Return the (X, Y) coordinate for the center point of the cell that contains the specified text.  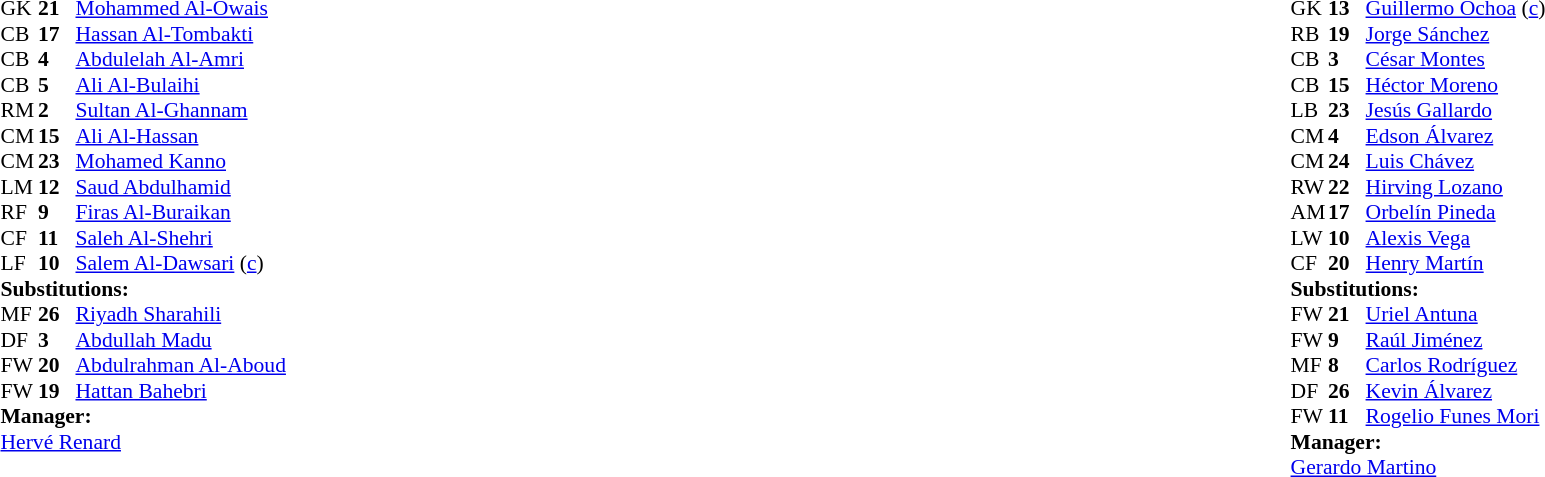
Firas Al-Buraikan (181, 213)
22 (1347, 187)
24 (1347, 161)
LB (1310, 111)
Abdulelah Al-Amri (181, 59)
Ali Al-Hassan (181, 136)
LF (19, 263)
Manager: (142, 417)
AM (1310, 213)
Mohamed Kanno (181, 161)
RM (19, 111)
RF (19, 213)
Riyadh Sharahili (181, 315)
Hervé Renard (142, 442)
Hattan Bahebri (181, 391)
Abdullah Madu (181, 340)
Sultan Al-Ghannam (181, 111)
Saud Abdulhamid (181, 187)
RB (1310, 34)
LM (19, 187)
Ali Al-Bulaihi (181, 85)
12 (57, 187)
Salem Al-Dawsari (c) (181, 263)
2 (57, 111)
Hassan Al-Tombakti (181, 34)
Saleh Al-Shehri (181, 238)
Substitutions: (142, 289)
8 (1347, 365)
5 (57, 85)
Abdulrahman Al-Aboud (181, 365)
21 (1347, 315)
RW (1310, 187)
LW (1310, 238)
